Scan for the cell matching the given text and deliver its (X, Y) coordinate at center. 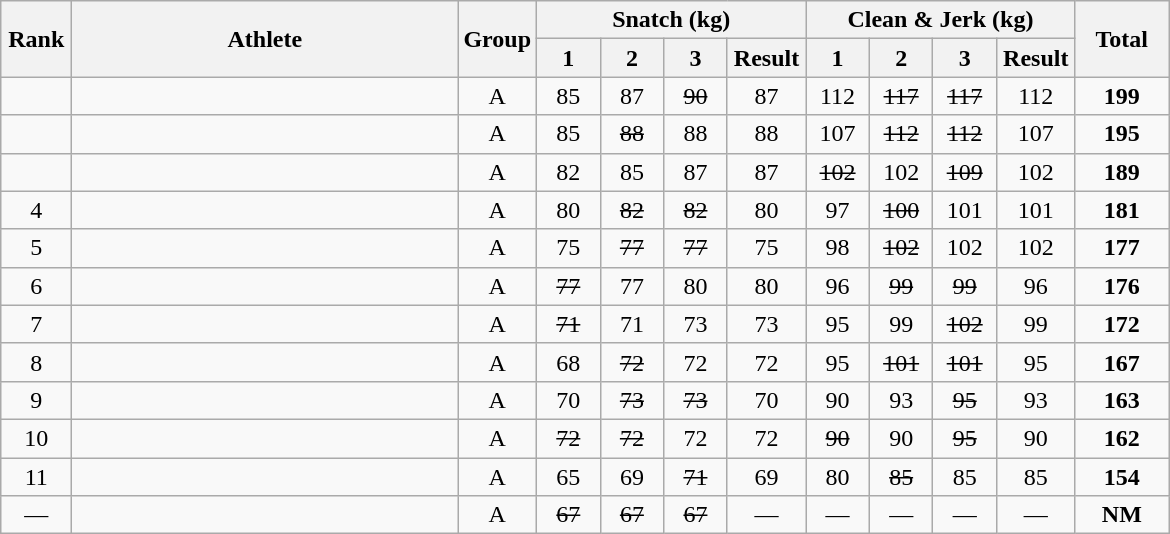
109 (965, 172)
11 (36, 477)
154 (1122, 477)
Snatch (kg) (672, 20)
167 (1122, 362)
7 (36, 324)
Clean & Jerk (kg) (940, 20)
163 (1122, 400)
NM (1122, 515)
9 (36, 400)
8 (36, 362)
97 (838, 210)
189 (1122, 172)
Total (1122, 39)
172 (1122, 324)
Athlete (265, 39)
181 (1122, 210)
Group (498, 39)
4 (36, 210)
6 (36, 286)
98 (838, 248)
68 (569, 362)
5 (36, 248)
Rank (36, 39)
10 (36, 438)
176 (1122, 286)
65 (569, 477)
177 (1122, 248)
162 (1122, 438)
195 (1122, 134)
100 (901, 210)
199 (1122, 96)
